Extract the (x, y) coordinate from the center of the cell holding the provided text.  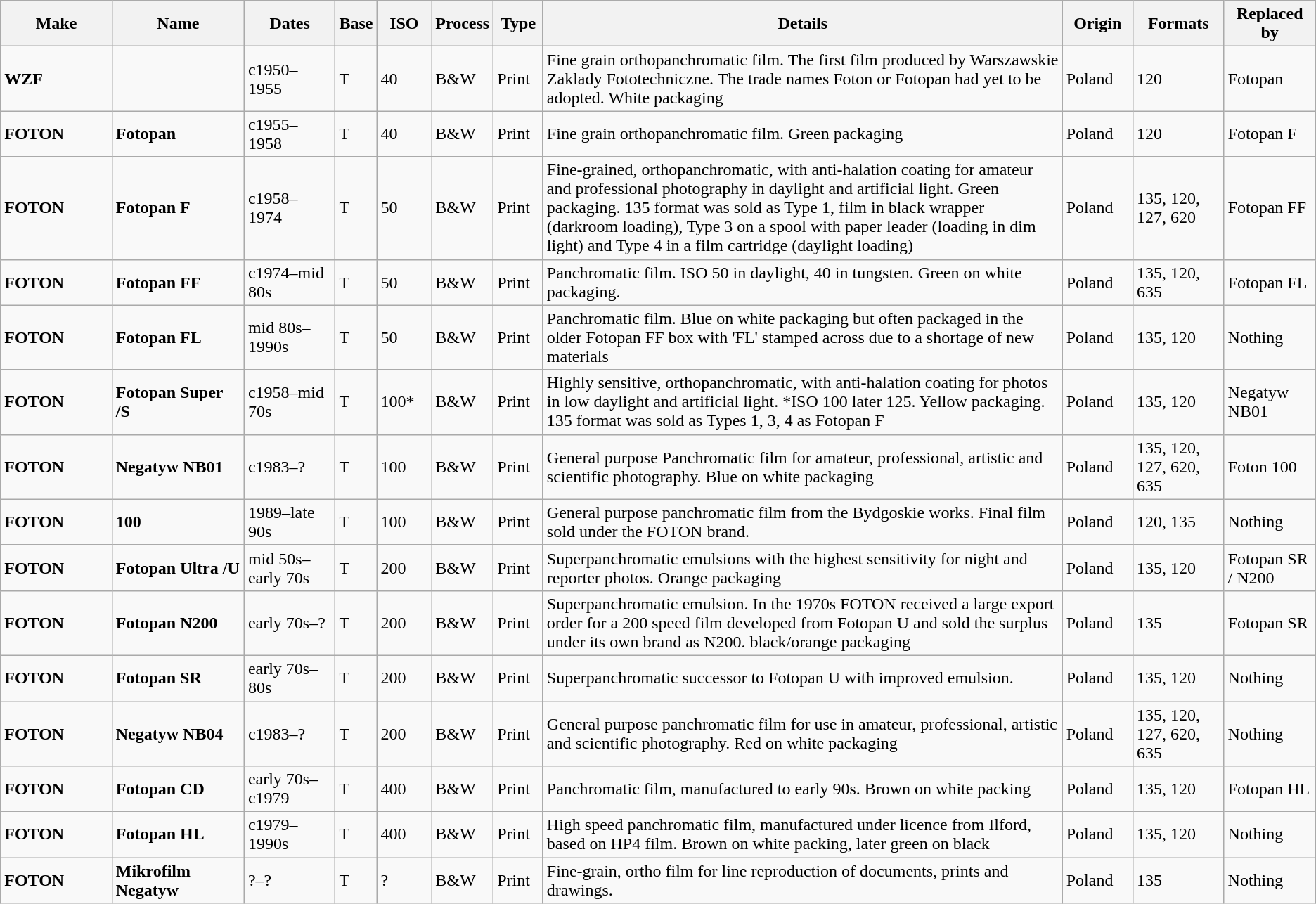
1989–late 90s (290, 522)
ISO (404, 24)
WZF (56, 79)
Formats (1178, 24)
100* (404, 402)
Name (178, 24)
Fotopan Ultra /U (178, 568)
c1950–1955 (290, 79)
Panchromatic film. ISO 50 in daylight, 40 in tungsten. Green on white packaging. (803, 283)
Fotopan CD (178, 789)
General purpose panchromatic film for use in amateur, professional, artistic and scientific photography. Red on white packaging (803, 734)
Superpanchromatic emulsions with the highest sensitivity for night and reporter photos. Orange packaging (803, 568)
Fotopan N200 (178, 623)
c1958–mid 70s (290, 402)
Type (519, 24)
Superpanchromatic successor to Fotopan U with improved emulsion. (803, 678)
mid 80s–1990s (290, 337)
Base (356, 24)
Foton 100 (1270, 467)
Details (803, 24)
135, 120, 127, 620 (1178, 208)
Panchromatic film, manufactured to early 90s. Brown on white packing (803, 789)
135, 120, 635 (1178, 283)
Make (56, 24)
early 70s–80s (290, 678)
early 70s–c1979 (290, 789)
General purpose panchromatic film from the Bydgoskie works. Final film sold under the FOTON brand. (803, 522)
c1955–1958 (290, 134)
Fotopan Super /S (178, 402)
mid 50s–early 70s (290, 568)
Fine-grain, ortho film for line reproduction of documents, prints and drawings. (803, 880)
Origin (1097, 24)
? (404, 880)
Fotopan SR / N200 (1270, 568)
c1974–mid 80s (290, 283)
c1958–1974 (290, 208)
Negatyw NB04 (178, 734)
Dates (290, 24)
Replaced by (1270, 24)
Fine grain orthopanchromatic film. Green packaging (803, 134)
c1979–1990s (290, 835)
General purpose Panchromatic film for amateur, professional, artistic and scientific photography. Blue on white packaging (803, 467)
Panchromatic film. Blue on white packaging but often packaged in the older Fotopan FF box with 'FL' stamped across due to a shortage of new materials (803, 337)
?–? (290, 880)
High speed panchromatic film, manufactured under licence from Ilford, based on HP4 film. Brown on white packing, later green on black (803, 835)
Process (463, 24)
Mikrofilm Negatyw (178, 880)
early 70s–? (290, 623)
120, 135 (1178, 522)
